Output the [X, Y] coordinate of the center of the cell containing the given text.  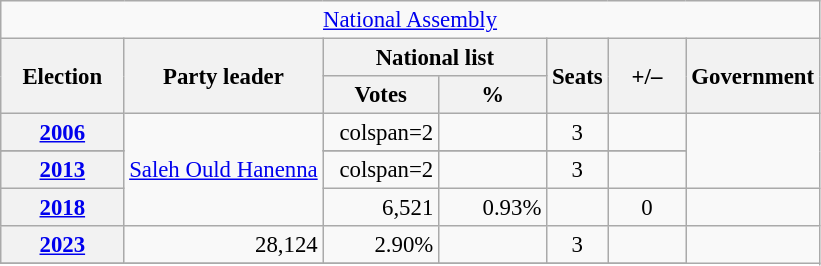
2006 [62, 133]
Election [62, 76]
Seats [578, 76]
+/– [647, 76]
2023 [62, 245]
National Assembly [410, 20]
28,124 [224, 245]
0 [647, 208]
% [493, 95]
2.90% [381, 245]
2013 [62, 170]
2018 [62, 208]
6,521 [381, 208]
National list [435, 58]
Party leader [224, 76]
0.93% [493, 208]
Votes [381, 95]
Saleh Ould Hanenna [224, 170]
Government [752, 76]
